Determine the (x, y) coordinate at the center of the cell enclosing the given text.  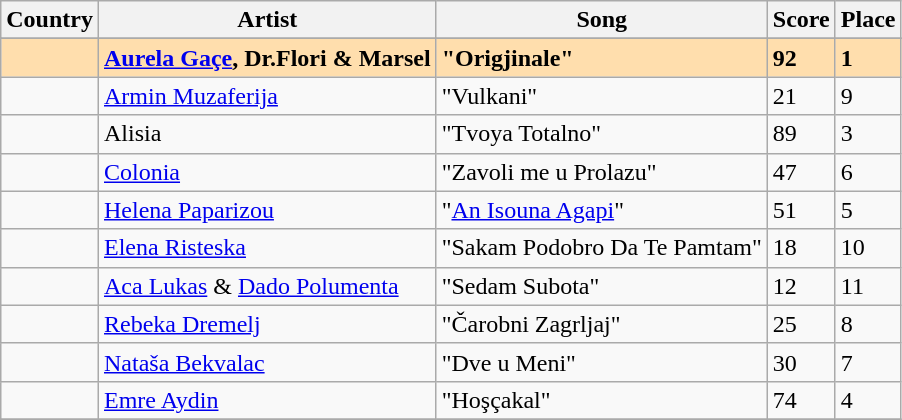
Country (50, 20)
Nataša Bekvalac (267, 362)
74 (801, 400)
Colonia (267, 172)
Helena Paparizou (267, 210)
89 (801, 134)
51 (801, 210)
Song (602, 20)
"Hoşçakal" (602, 400)
Artist (267, 20)
"Zavoli me u Prolazu" (602, 172)
Place (868, 20)
9 (868, 96)
4 (868, 400)
12 (801, 286)
"Tvoya Totalno" (602, 134)
18 (801, 248)
1 (868, 58)
Armin Muzaferija (267, 96)
6 (868, 172)
25 (801, 324)
"An Isouna Agapi" (602, 210)
Aca Lukas & Dado Polumenta (267, 286)
Rebeka Dremelj (267, 324)
92 (801, 58)
Emre Aydin (267, 400)
3 (868, 134)
"Vulkani" (602, 96)
10 (868, 248)
21 (801, 96)
"Origjinale" (602, 58)
Alisia (267, 134)
"Sedam Subota" (602, 286)
47 (801, 172)
11 (868, 286)
"Dve u Meni" (602, 362)
Aurela Gaçe, Dr.Flori & Marsel (267, 58)
7 (868, 362)
"Sakam Podobro Da Te Pamtam" (602, 248)
8 (868, 324)
5 (868, 210)
Score (801, 20)
Elena Risteska (267, 248)
30 (801, 362)
"Čarobni Zagrljaj" (602, 324)
